Output the [x, y] coordinate of the center of the cell containing the given text.  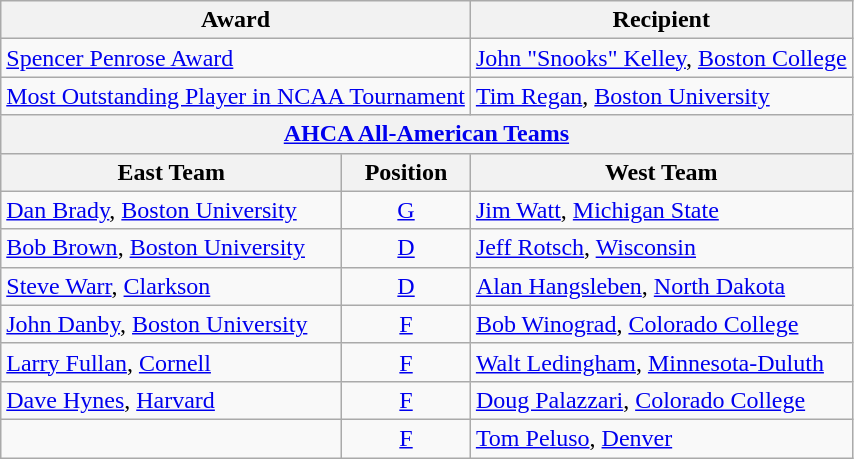
Bob Winograd, Colorado College [661, 324]
Dave Hynes, Harvard [172, 400]
John "Snooks" Kelley, Boston College [661, 58]
Spencer Penrose Award [236, 58]
Jim Watt, Michigan State [661, 210]
West Team [661, 172]
Bob Brown, Boston University [172, 248]
Steve Warr, Clarkson [172, 286]
East Team [172, 172]
AHCA All-American Teams [426, 134]
G [406, 210]
Dan Brady, Boston University [172, 210]
Jeff Rotsch, Wisconsin [661, 248]
Position [406, 172]
Alan Hangsleben, North Dakota [661, 286]
Most Outstanding Player in NCAA Tournament [236, 96]
Recipient [661, 20]
Award [236, 20]
John Danby, Boston University [172, 324]
Walt Ledingham, Minnesota-Duluth [661, 362]
Tom Peluso, Denver [661, 438]
Doug Palazzari, Colorado College [661, 400]
Tim Regan, Boston University [661, 96]
Larry Fullan, Cornell [172, 362]
